Detect which cell encompasses the target text, then output its [x, y] center coordinate. 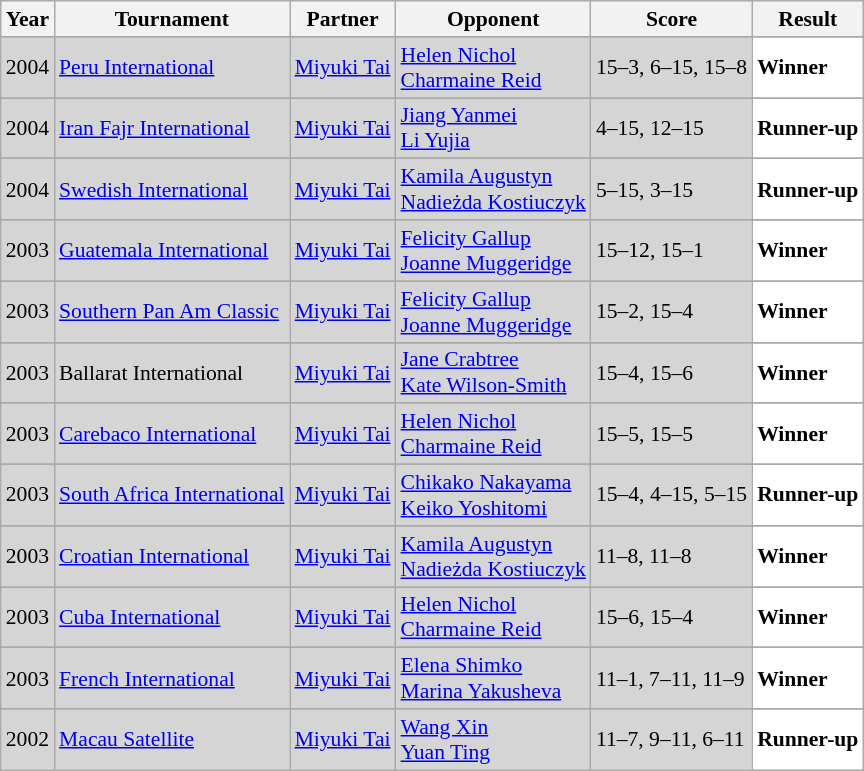
Carebaco International [172, 434]
Cuba International [172, 618]
11–1, 7–11, 11–9 [672, 678]
Jane Crabtree Kate Wilson-Smith [494, 372]
Elena Shimko Marina Yakusheva [494, 678]
11–7, 9–11, 6–11 [672, 740]
Iran Fajr International [172, 128]
Ballarat International [172, 372]
15–5, 15–5 [672, 434]
Southern Pan Am Classic [172, 312]
Tournament [172, 19]
15–3, 6–15, 15–8 [672, 68]
Croatian International [172, 556]
11–8, 11–8 [672, 556]
South Africa International [172, 496]
Peru International [172, 68]
Macau Satellite [172, 740]
Jiang Yanmei Li Yujia [494, 128]
Guatemala International [172, 250]
Partner [343, 19]
French International [172, 678]
15–4, 15–6 [672, 372]
5–15, 3–15 [672, 190]
15–4, 4–15, 5–15 [672, 496]
Opponent [494, 19]
Wang Xin Yuan Ting [494, 740]
Result [808, 19]
15–6, 15–4 [672, 618]
Score [672, 19]
Year [28, 19]
Chikako Nakayama Keiko Yoshitomi [494, 496]
15–2, 15–4 [672, 312]
2002 [28, 740]
Swedish International [172, 190]
15–12, 15–1 [672, 250]
4–15, 12–15 [672, 128]
